Scan for the cell matching the given text and deliver its [x, y] coordinate at center. 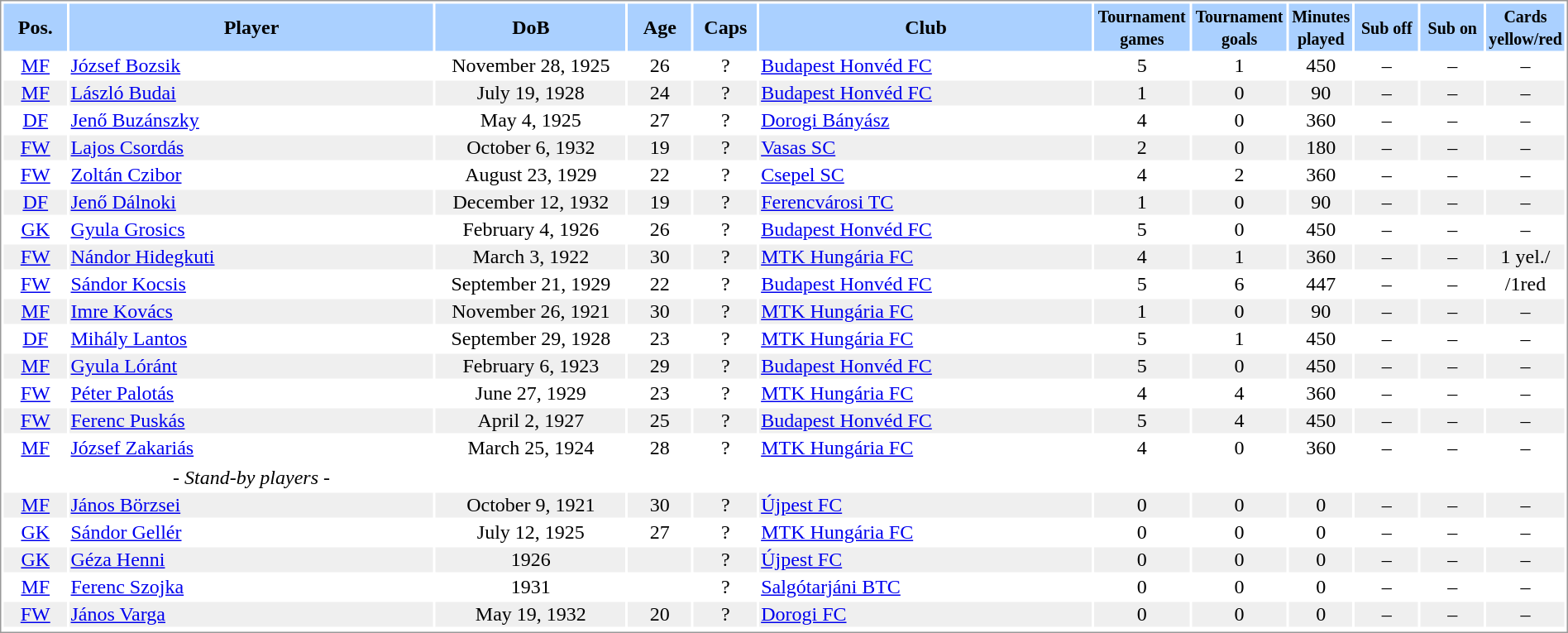
February 6, 1923 [531, 367]
Tournamentgames [1141, 26]
Jenő Dálnoki [251, 203]
March 3, 1922 [531, 257]
May 19, 1932 [531, 615]
Imre Kovács [251, 312]
Age [660, 26]
Nándor Hidegkuti [251, 257]
1931 [531, 587]
Ferenc Szojka [251, 587]
Dorogi FC [926, 615]
August 23, 1929 [531, 175]
Cardsyellow/red [1526, 26]
DoB [531, 26]
Gyula Lóránt [251, 367]
/1red [1526, 284]
Mihály Lantos [251, 338]
October 9, 1921 [531, 506]
March 25, 1924 [531, 448]
June 27, 1929 [531, 393]
447 [1322, 284]
László Budai [251, 94]
Dorogi Bányász [926, 120]
Club [926, 26]
Sub on [1452, 26]
Ferenc Puskás [251, 421]
Péter Palotás [251, 393]
Csepel SC [926, 175]
October 6, 1932 [531, 148]
Pos. [35, 26]
Tournamentgoals [1239, 26]
December 12, 1932 [531, 203]
Minutesplayed [1322, 26]
János Varga [251, 615]
József Bozsik [251, 65]
Sándor Kocsis [251, 284]
Sándor Gellér [251, 532]
Sub off [1386, 26]
180 [1322, 148]
Vasas SC [926, 148]
Ferencvárosi TC [926, 203]
Gyula Grosics [251, 229]
28 [660, 448]
September 21, 1929 [531, 284]
Jenő Buzánszky [251, 120]
József Zakariás [251, 448]
Géza Henni [251, 560]
February 4, 1926 [531, 229]
November 26, 1921 [531, 312]
1 yel./ [1526, 257]
24 [660, 94]
November 28, 1925 [531, 65]
July 12, 1925 [531, 532]
- Stand-by players - [251, 477]
Zoltán Czibor [251, 175]
May 4, 1925 [531, 120]
Salgótarjáni BTC [926, 587]
September 29, 1928 [531, 338]
János Börzsei [251, 506]
6 [1239, 284]
Lajos Csordás [251, 148]
July 19, 1928 [531, 94]
Player [251, 26]
25 [660, 421]
1926 [531, 560]
April 2, 1927 [531, 421]
29 [660, 367]
20 [660, 615]
Caps [726, 26]
